Identify which cell holds the provided text, then report its [X, Y] central coordinate. 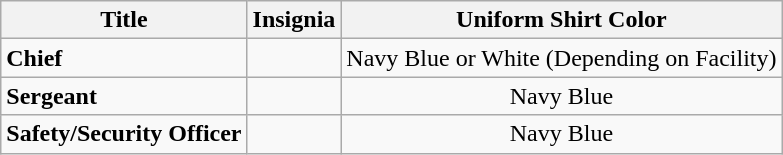
Title [124, 20]
Sergeant [124, 96]
Chief [124, 58]
Insignia [294, 20]
Navy Blue or White (Depending on Facility) [562, 58]
Uniform Shirt Color [562, 20]
Safety/Security Officer [124, 134]
